Capture the cell that displays the provided text and extract its (x, y) central coordinate. 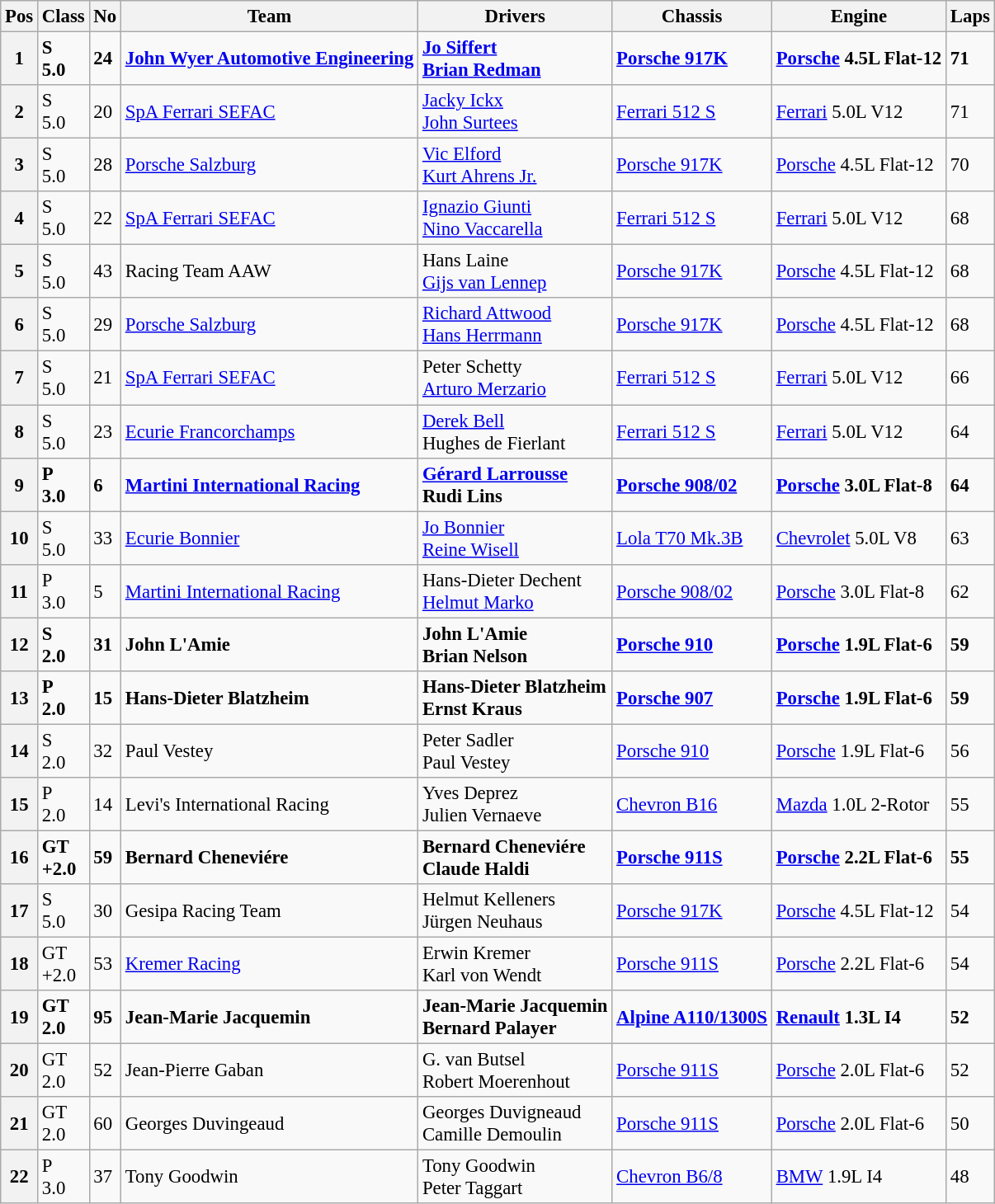
60 (105, 1123)
Hans Laine Gijs van Lennep (515, 272)
Pos (20, 16)
Lola T70 Mk.3B (692, 538)
John L'Amie Brian Nelson (515, 645)
Bernard Cheneviére (269, 858)
3 (20, 165)
Chevrolet 5.0L V8 (858, 538)
Vic Elford Kurt Ahrens Jr. (515, 165)
Derek Bell Hughes de Fierlant (515, 432)
56 (970, 750)
Drivers (515, 16)
Jean-Marie Jacquemin (269, 1018)
Hans-Dieter Blatzheim Ernst Kraus (515, 698)
Peter Schetty Arturo Merzario (515, 378)
Yves Deprez Julien Vernaeve (515, 805)
2 (20, 112)
Jo Siffert Brian Redman (515, 59)
Richard Attwood Hans Herrmann (515, 325)
1 (20, 59)
Jo Bonnier Reine Wisell (515, 538)
9 (20, 485)
Engine (858, 16)
Jean-Marie Jacquemin Bernard Palayer (515, 1018)
37 (105, 1178)
Gesipa Racing Team (269, 910)
Chevron B6/8 (692, 1178)
Ignazio Giunti Nino Vaccarella (515, 218)
Peter Sadler Paul Vestey (515, 750)
11 (20, 590)
7 (20, 378)
18 (20, 965)
Alpine A110/1300S (692, 1018)
Kremer Racing (269, 965)
Chevron B16 (692, 805)
12 (20, 645)
Tony Goodwin (269, 1178)
Erwin Kremer Karl von Wendt (515, 965)
Georges Duvingeaud (269, 1123)
Levi's International Racing (269, 805)
24 (105, 59)
Porsche 907 (692, 698)
Renault 1.3L I4 (858, 1018)
63 (970, 538)
95 (105, 1018)
48 (970, 1178)
17 (20, 910)
70 (970, 165)
Chassis (692, 16)
Jean-Pierre Gaban (269, 1070)
G. van Butsel Robert Moerenhout (515, 1070)
John Wyer Automotive Engineering (269, 59)
8 (20, 432)
16 (20, 858)
Jacky Ickx John Surtees (515, 112)
Ecurie Francorchamps (269, 432)
13 (20, 698)
Class (64, 16)
Helmut Kelleners Jürgen Neuhaus (515, 910)
23 (105, 432)
Racing Team AAW (269, 272)
Georges Duvigneaud Camille Demoulin (515, 1123)
62 (970, 590)
19 (20, 1018)
Team (269, 16)
No (105, 16)
BMW 1.9L I4 (858, 1178)
John L'Amie (269, 645)
43 (105, 272)
Paul Vestey (269, 750)
Laps (970, 16)
Tony Goodwin Peter Taggart (515, 1178)
Mazda 1.0L 2-Rotor (858, 805)
10 (20, 538)
33 (105, 538)
Gérard Larrousse Rudi Lins (515, 485)
Bernard Cheneviére Claude Haldi (515, 858)
30 (105, 910)
50 (970, 1123)
66 (970, 378)
53 (105, 965)
28 (105, 165)
Hans-Dieter Dechent Helmut Marko (515, 590)
32 (105, 750)
Ecurie Bonnier (269, 538)
Hans-Dieter Blatzheim (269, 698)
31 (105, 645)
29 (105, 325)
4 (20, 218)
